Search for the cell housing the specified text and yield its (X, Y) center coordinate. 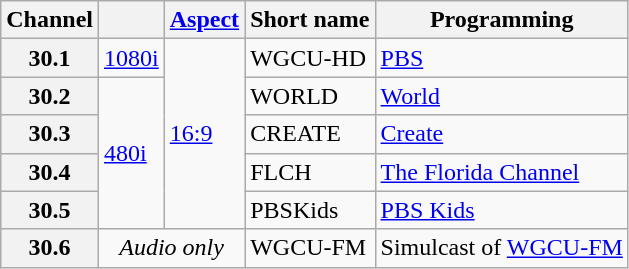
30.3 (50, 134)
WORLD (310, 96)
30.4 (50, 172)
FLCH (310, 172)
PBSKids (310, 210)
World (502, 96)
480i (132, 153)
1080i (132, 58)
30.6 (50, 248)
30.2 (50, 96)
PBS Kids (502, 210)
Aspect (204, 20)
Short name (310, 20)
WGCU-FM (310, 248)
The Florida Channel (502, 172)
30.5 (50, 210)
Programming (502, 20)
Audio only (172, 248)
PBS (502, 58)
CREATE (310, 134)
16:9 (204, 134)
30.1 (50, 58)
Create (502, 134)
Simulcast of WGCU-FM (502, 248)
WGCU-HD (310, 58)
Channel (50, 20)
